Identify which cell holds the provided text, then report its (x, y) central coordinate. 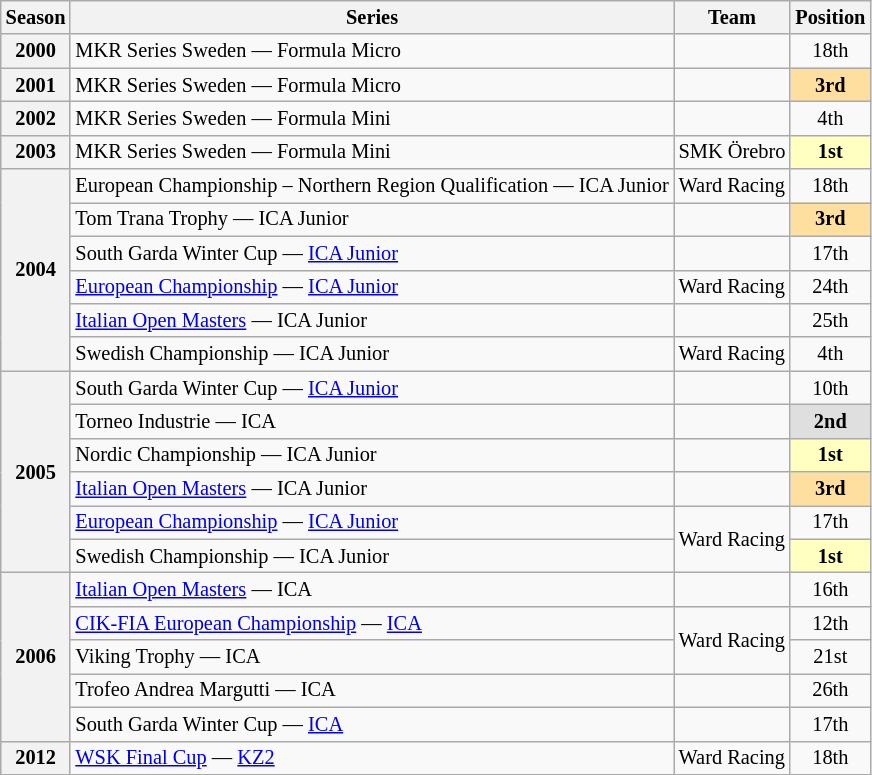
2003 (36, 152)
21st (830, 657)
Team (732, 17)
2000 (36, 51)
2005 (36, 472)
12th (830, 623)
Tom Trana Trophy — ICA Junior (372, 219)
2002 (36, 118)
2012 (36, 758)
2004 (36, 270)
SMK Örebro (732, 152)
2001 (36, 85)
10th (830, 388)
Position (830, 17)
European Championship – Northern Region Qualification — ICA Junior (372, 186)
South Garda Winter Cup — ICA (372, 724)
Viking Trophy — ICA (372, 657)
Italian Open Masters — ICA (372, 589)
Series (372, 17)
CIK-FIA European Championship — ICA (372, 623)
2nd (830, 421)
24th (830, 287)
2006 (36, 656)
25th (830, 320)
WSK Final Cup — KZ2 (372, 758)
Season (36, 17)
16th (830, 589)
Torneo Industrie — ICA (372, 421)
Trofeo Andrea Margutti — ICA (372, 690)
Nordic Championship — ICA Junior (372, 455)
26th (830, 690)
